Find where the given text appears and provide that cell's center as [x, y] coordinate. 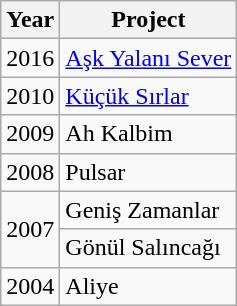
Year [30, 20]
2009 [30, 134]
2008 [30, 172]
2007 [30, 229]
2010 [30, 96]
Ah Kalbim [148, 134]
Geniş Zamanlar [148, 210]
Aşk Yalanı Sever [148, 58]
2004 [30, 286]
Aliye [148, 286]
Pulsar [148, 172]
2016 [30, 58]
Gönül Salıncağı [148, 248]
Project [148, 20]
Küçük Sırlar [148, 96]
